Detect which cell encompasses the target text, then output its [X, Y] center coordinate. 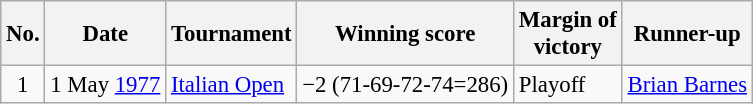
Brian Barnes [687, 85]
Runner-up [687, 34]
Margin ofvictory [568, 34]
1 [23, 85]
−2 (71-69-72-74=286) [406, 85]
Tournament [232, 34]
1 May 1977 [106, 85]
Date [106, 34]
Playoff [568, 85]
Winning score [406, 34]
No. [23, 34]
Italian Open [232, 85]
